Determine the (X, Y) coordinate at the center of the cell enclosing the given text.  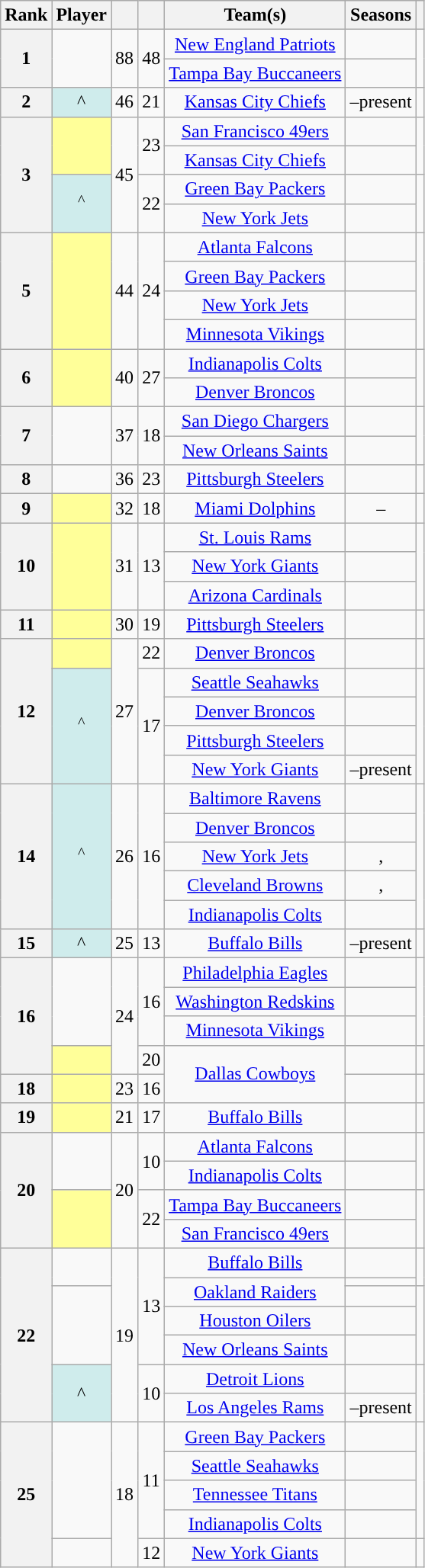
15 (26, 944)
San Diego Chargers (255, 422)
36 (125, 479)
Tennessee Titans (255, 1495)
8 (26, 479)
30 (125, 624)
Detroit Lions (255, 1379)
40 (125, 378)
Dallas Cowboys (255, 1074)
6 (26, 378)
Miami Dolphins (255, 508)
88 (125, 59)
48 (151, 59)
New England Patriots (255, 44)
Seasons (381, 15)
31 (125, 566)
– (381, 508)
Baltimore Ravens (255, 798)
44 (125, 290)
9 (26, 508)
Washington Redskins (255, 1002)
Cleveland Browns (255, 886)
45 (125, 175)
7 (26, 436)
Team(s) (255, 15)
Arizona Cardinals (255, 595)
Philadelphia Eagles (255, 973)
3 (26, 175)
37 (125, 436)
26 (125, 856)
St. Louis Rams (255, 537)
2 (26, 102)
14 (26, 856)
Rank (26, 15)
Houston Oilers (255, 1321)
32 (125, 508)
Player (82, 15)
Los Angeles Rams (255, 1408)
5 (26, 290)
1 (26, 59)
Oakland Raiders (255, 1292)
46 (125, 102)
